Scan for the cell matching the given text and deliver its (X, Y) coordinate at center. 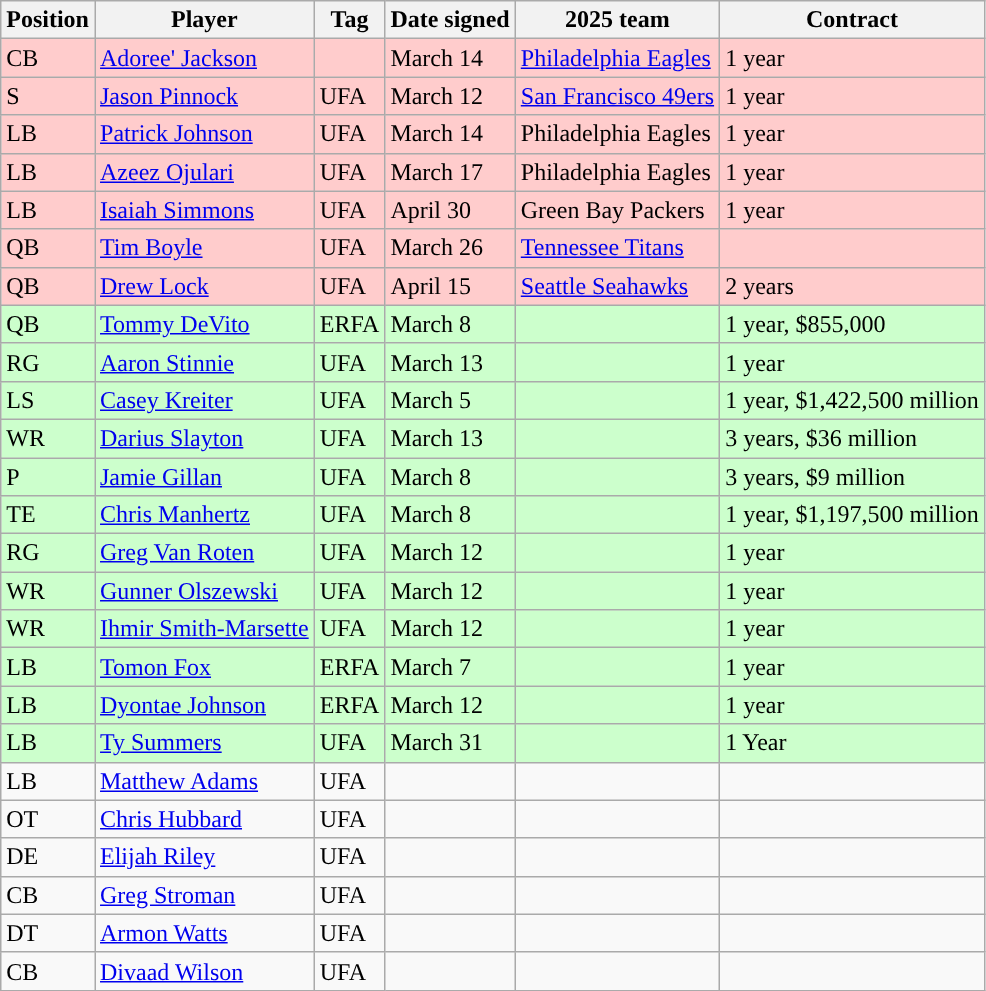
Contract (852, 20)
DT (48, 933)
Chris Manhertz (204, 515)
March 26 (450, 248)
Greg Stroman (204, 895)
Ihmir Smith-Marsette (204, 629)
Adoree' Jackson (204, 58)
Azeez Ojulari (204, 172)
Casey Kreiter (204, 400)
Elijah Riley (204, 857)
April 30 (450, 210)
2025 team (617, 20)
Date signed (450, 20)
Tag (350, 20)
3 years, $9 million (852, 477)
Ty Summers (204, 743)
1 year, $855,000 (852, 324)
March 31 (450, 743)
Position (48, 20)
Darius Slayton (204, 438)
P (48, 477)
Tommy DeVito (204, 324)
2 years (852, 286)
Jason Pinnock (204, 96)
1 Year (852, 743)
Tennessee Titans (617, 248)
April 15 (450, 286)
Matthew Adams (204, 781)
Tomon Fox (204, 667)
S (48, 96)
Aaron Stinnie (204, 362)
Jamie Gillan (204, 477)
TE (48, 515)
March 5 (450, 400)
Green Bay Packers (617, 210)
Divaad Wilson (204, 971)
DE (48, 857)
1 year, $1,422,500 million (852, 400)
LS (48, 400)
San Francisco 49ers (617, 96)
Isaiah Simmons (204, 210)
3 years, $36 million (852, 438)
Tim Boyle (204, 248)
Chris Hubbard (204, 819)
OT (48, 819)
March 7 (450, 667)
Gunner Olszewski (204, 591)
Armon Watts (204, 933)
1 year, $1,197,500 million (852, 515)
Drew Lock (204, 286)
Seattle Seahawks (617, 286)
Player (204, 20)
Patrick Johnson (204, 134)
March 17 (450, 172)
Greg Van Roten (204, 553)
Dyontae Johnson (204, 705)
